Capture the cell that displays the provided text and extract its (X, Y) central coordinate. 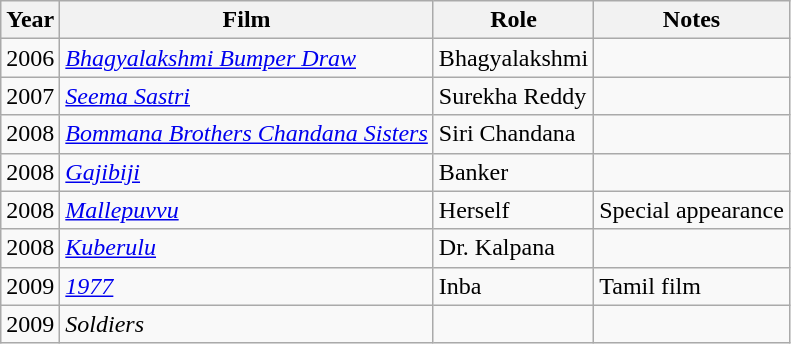
Kuberulu (247, 248)
Soldiers (247, 324)
Banker (513, 172)
Seema Sastri (247, 96)
Film (247, 20)
Siri Chandana (513, 134)
Inba (513, 286)
Notes (692, 20)
Year (30, 20)
Gajibiji (247, 172)
Dr. Kalpana (513, 248)
Herself (513, 210)
Bhagyalakshmi (513, 58)
Surekha Reddy (513, 96)
Mallepuvvu (247, 210)
Bommana Brothers Chandana Sisters (247, 134)
Special appearance (692, 210)
1977 (247, 286)
Role (513, 20)
Tamil film (692, 286)
Bhagyalakshmi Bumper Draw (247, 58)
2006 (30, 58)
2007 (30, 96)
